Find where the given text appears and provide that cell's center as [X, Y] coordinate. 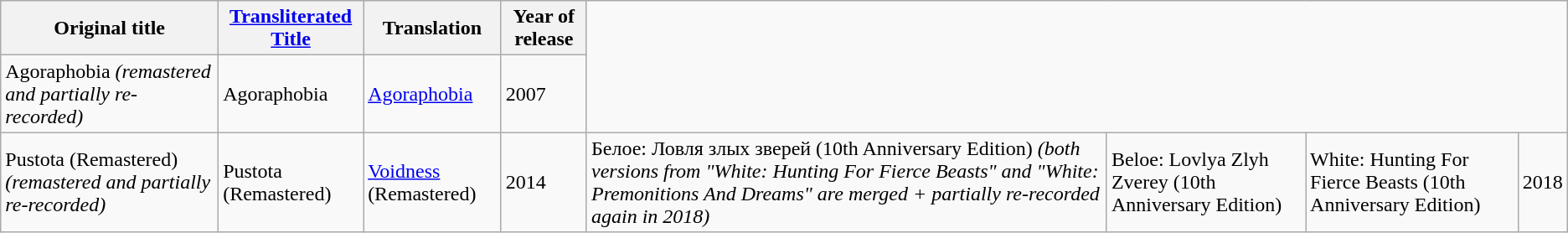
Translation [432, 28]
Year of release [544, 28]
Original title [110, 28]
2014 [544, 183]
Beloe: Lovlya Zlyh Zverey (10th Anniversary Edition) [1206, 183]
White: Hunting For Fierce Beasts (10th Anniversary Edition) [1412, 183]
2018 [1543, 183]
Transliterated Title [291, 28]
Voidness (Remastered) [432, 183]
Agoraphobia (remastered and partially re-recorded) [110, 94]
2007 [544, 94]
Pustota (Remastered) (remastered and partially re-recorded) [110, 183]
Pustota (Remastered) [291, 183]
